Search for the cell housing the specified text and yield its (X, Y) center coordinate. 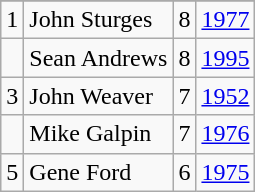
Mike Galpin (98, 134)
3 (12, 96)
1995 (226, 58)
John Sturges (98, 20)
1 (12, 20)
5 (12, 172)
Sean Andrews (98, 58)
1952 (226, 96)
1977 (226, 20)
John Weaver (98, 96)
6 (184, 172)
1975 (226, 172)
Gene Ford (98, 172)
1976 (226, 134)
